Locate the cell with the specified text and output its (x, y) center coordinate. 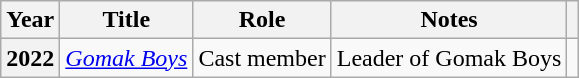
Role (262, 20)
2022 (30, 58)
Cast member (262, 58)
Title (126, 20)
Notes (449, 20)
Gomak Boys (126, 58)
Year (30, 20)
Leader of Gomak Boys (449, 58)
